Provide the (X, Y) coordinate of the cell's center where the given text is located.  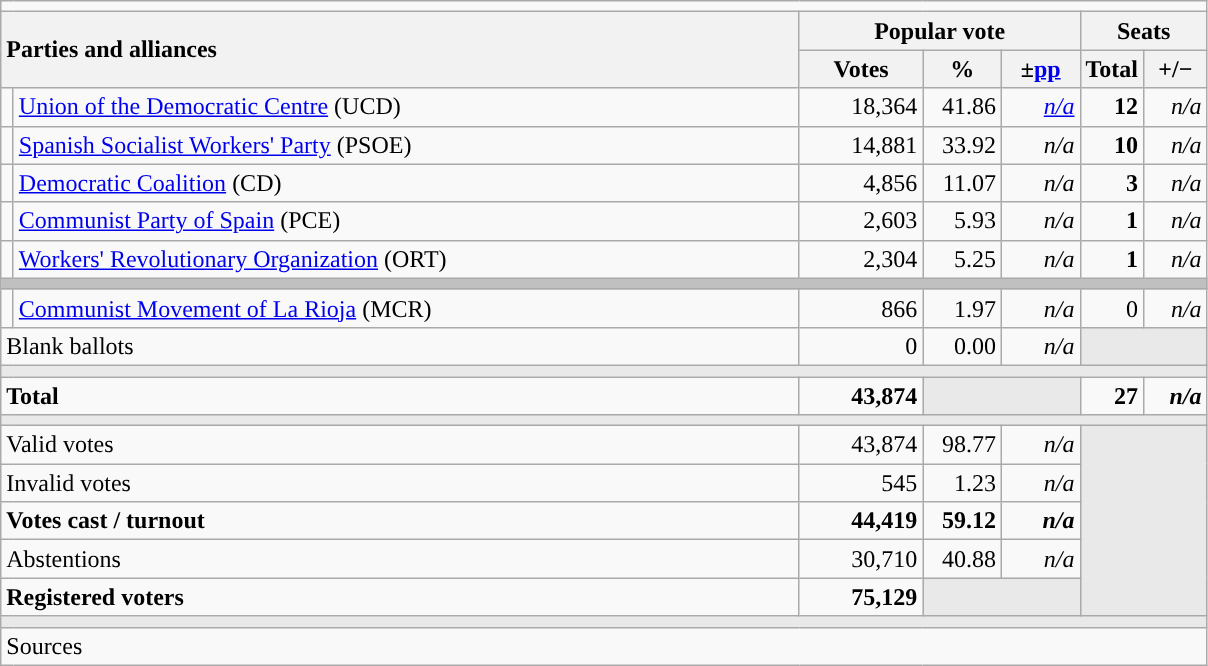
Parties and alliances (400, 50)
1.23 (962, 483)
18,364 (861, 107)
866 (861, 308)
10 (1112, 145)
Blank ballots (400, 346)
2,603 (861, 221)
Votes cast / turnout (400, 521)
4,856 (861, 183)
40.88 (962, 559)
Seats (1144, 31)
Votes (861, 69)
545 (861, 483)
+/− (1176, 69)
12 (1112, 107)
1.97 (962, 308)
Sources (604, 646)
5.93 (962, 221)
Communist Movement of La Rioja (MCR) (406, 308)
Popular vote (940, 31)
44,419 (861, 521)
41.86 (962, 107)
Spanish Socialist Workers' Party (PSOE) (406, 145)
3 (1112, 183)
59.12 (962, 521)
Valid votes (400, 445)
5.25 (962, 259)
0.00 (962, 346)
±pp (1040, 69)
Communist Party of Spain (PCE) (406, 221)
Democratic Coalition (CD) (406, 183)
14,881 (861, 145)
Abstentions (400, 559)
Registered voters (400, 597)
27 (1112, 395)
% (962, 69)
33.92 (962, 145)
75,129 (861, 597)
98.77 (962, 445)
Workers' Revolutionary Organization (ORT) (406, 259)
2,304 (861, 259)
11.07 (962, 183)
Invalid votes (400, 483)
30,710 (861, 559)
Union of the Democratic Centre (UCD) (406, 107)
